Extract the (X, Y) coordinate from the center of the cell holding the provided text.  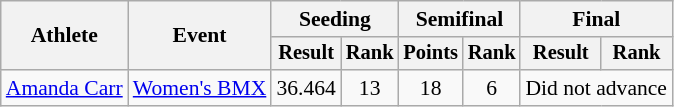
Women's BMX (200, 88)
Athlete (64, 36)
18 (430, 88)
13 (370, 88)
6 (492, 88)
36.464 (306, 88)
Event (200, 36)
Final (596, 19)
Amanda Carr (64, 88)
Points (430, 54)
Did not advance (596, 88)
Semifinal (459, 19)
Seeding (334, 19)
